From the cell containing the given text, extract its center point as (x, y) coordinate. 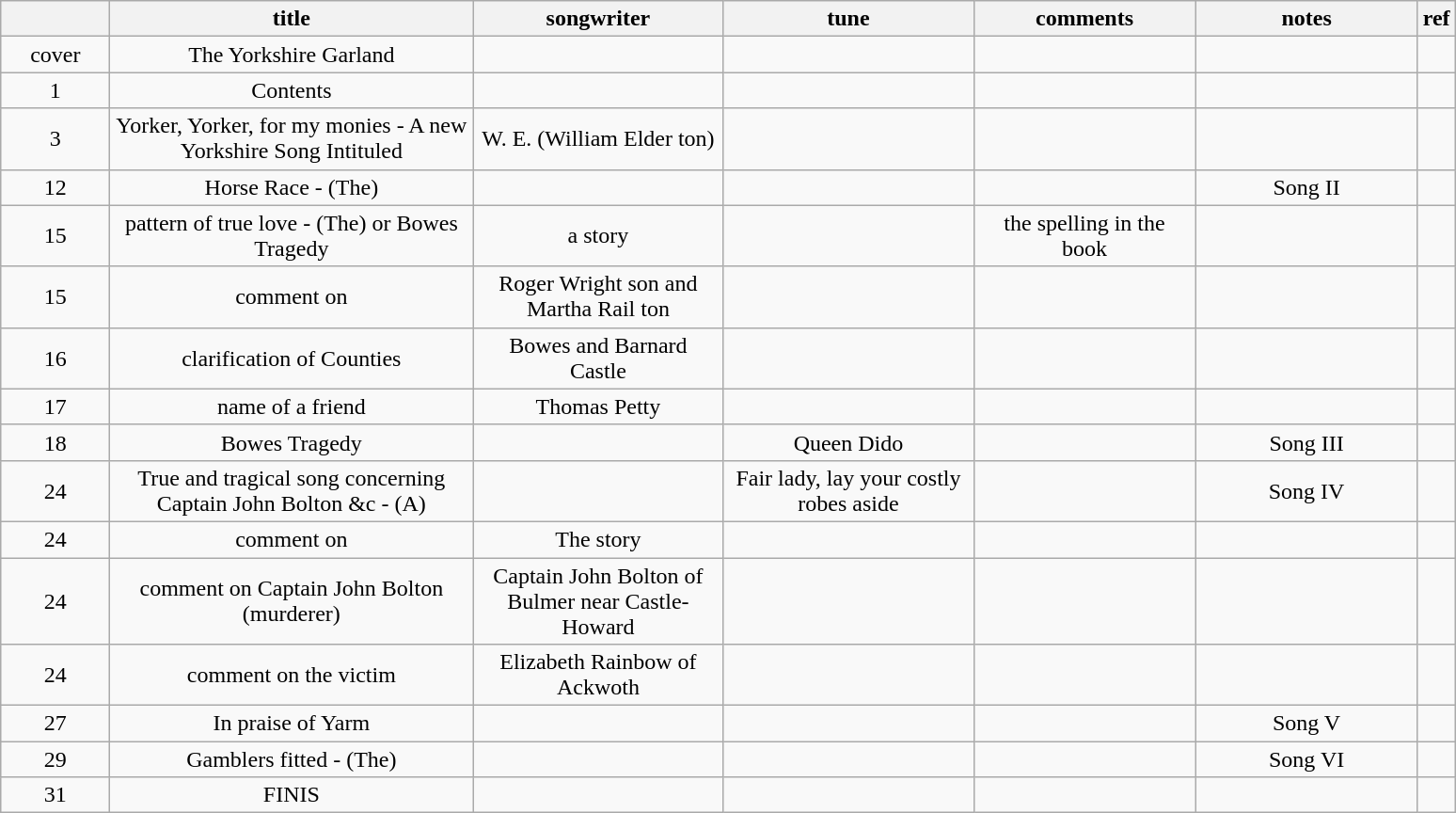
name of a friend (292, 406)
Song IV (1306, 491)
Captain John Bolton of Bulmer near Castle-Howard (598, 600)
27 (55, 724)
Horse Race - (The) (292, 187)
Song VI (1306, 759)
18 (55, 442)
cover (55, 55)
Queen Dido (848, 442)
Song III (1306, 442)
Gamblers fitted - (The) (292, 759)
True and tragical song concerning Captain John Bolton &c - (A) (292, 491)
Bowes Tragedy (292, 442)
Bowes and Barnard Castle (598, 358)
Fair lady, lay your costly robes aside (848, 491)
comment on Captain John Bolton (murderer) (292, 600)
The Yorkshire Garland (292, 55)
Elizabeth Rainbow of Ackwoth (598, 676)
ref (1436, 19)
songwriter (598, 19)
comments (1084, 19)
The story (598, 539)
Contents (292, 90)
Song V (1306, 724)
29 (55, 759)
tune (848, 19)
Thomas Petty (598, 406)
pattern of true love - (The) or Bowes Tragedy (292, 235)
notes (1306, 19)
In praise of Yarm (292, 724)
1 (55, 90)
FINIS (292, 795)
clarification of Counties (292, 358)
W. E. (William Elder ton) (598, 139)
the spelling in the book (1084, 235)
title (292, 19)
Roger Wright son and Martha Rail ton (598, 297)
3 (55, 139)
a story (598, 235)
Yorker, Yorker, for my monies - A new Yorkshire Song Intituled (292, 139)
12 (55, 187)
Song II (1306, 187)
16 (55, 358)
comment on the victim (292, 676)
31 (55, 795)
17 (55, 406)
